Output the (X, Y) coordinate of the center of the cell containing the given text.  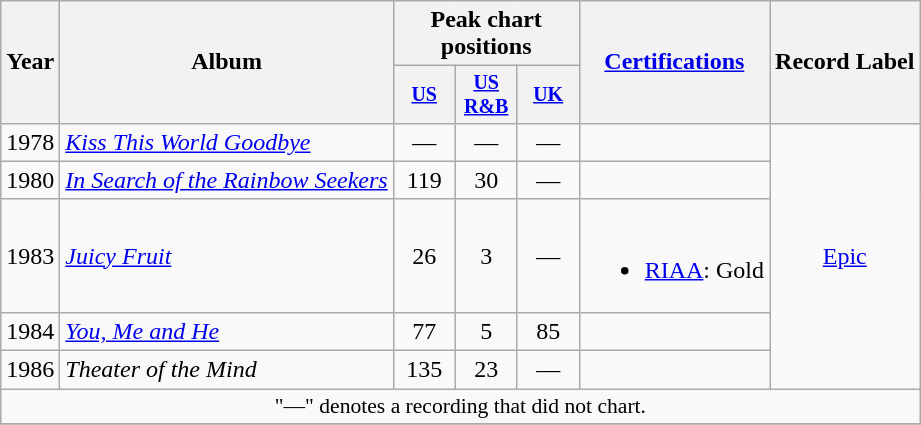
85 (548, 331)
1983 (30, 256)
1980 (30, 180)
1986 (30, 370)
Theater of the Mind (226, 370)
3 (486, 256)
US (424, 94)
Epic (845, 256)
26 (424, 256)
Peak chart positions (486, 34)
135 (424, 370)
1978 (30, 142)
USR&B (486, 94)
Certifications (674, 62)
Kiss This World Goodbye (226, 142)
RIAA: Gold (674, 256)
Year (30, 62)
77 (424, 331)
"—" denotes a recording that did not chart. (460, 407)
Juicy Fruit (226, 256)
1984 (30, 331)
You, Me and He (226, 331)
Album (226, 62)
23 (486, 370)
30 (486, 180)
119 (424, 180)
Record Label (845, 62)
In Search of the Rainbow Seekers (226, 180)
UK (548, 94)
5 (486, 331)
